Scan for the cell matching the given text and deliver its [X, Y] coordinate at center. 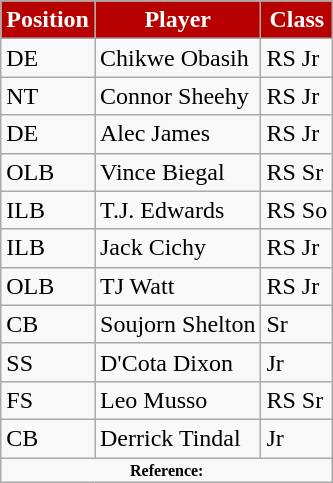
SS [48, 362]
Vince Biegal [177, 172]
Jack Cichy [177, 248]
Reference: [167, 470]
Player [177, 20]
FS [48, 400]
Sr [297, 324]
Leo Musso [177, 400]
Class [297, 20]
TJ Watt [177, 286]
Connor Sheehy [177, 96]
Chikwe Obasih [177, 58]
Soujorn Shelton [177, 324]
T.J. Edwards [177, 210]
D'Cota Dixon [177, 362]
Alec James [177, 134]
Position [48, 20]
RS So [297, 210]
Derrick Tindal [177, 438]
NT [48, 96]
